Search for the cell housing the specified text and yield its [X, Y] center coordinate. 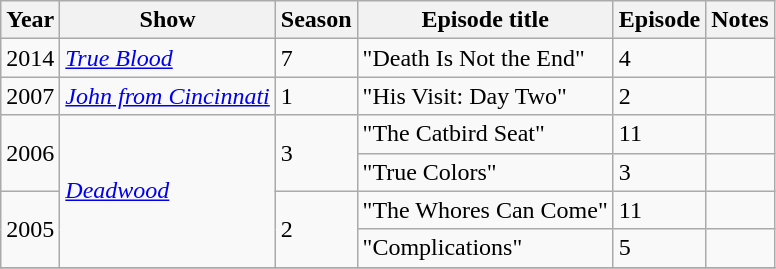
5 [659, 248]
Show [168, 20]
2006 [30, 153]
"Death Is Not the End" [485, 58]
1 [316, 96]
"Complications" [485, 248]
Episode title [485, 20]
Episode [659, 20]
Year [30, 20]
2014 [30, 58]
"His Visit: Day Two" [485, 96]
Season [316, 20]
2005 [30, 229]
"True Colors" [485, 172]
7 [316, 58]
4 [659, 58]
"The Catbird Seat" [485, 134]
True Blood [168, 58]
John from Cincinnati [168, 96]
Notes [740, 20]
Deadwood [168, 191]
2007 [30, 96]
"The Whores Can Come" [485, 210]
